Identify which cell holds the provided text, then report its [X, Y] central coordinate. 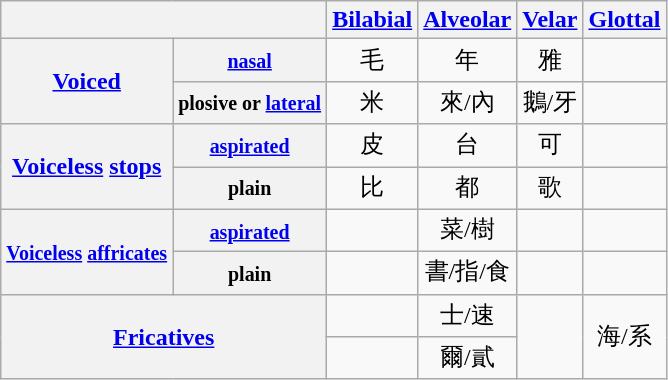
Bilabial [372, 20]
毛 [372, 60]
Fricatives [164, 336]
年 [468, 60]
Velar [550, 20]
Voiced [87, 82]
Voiceless stops [87, 166]
可 [550, 146]
海/系 [624, 336]
plosive or lateral [250, 102]
歌 [550, 188]
都 [468, 188]
皮 [372, 146]
米 [372, 102]
nasal [250, 60]
士/速 [468, 316]
比 [372, 188]
來/內 [468, 102]
Alveolar [468, 20]
書/指/食 [468, 274]
菜/樹 [468, 230]
雅 [550, 60]
爾/貳 [468, 358]
Voiceless affricates [87, 252]
台 [468, 146]
鵝/牙 [550, 102]
Glottal [624, 20]
